Return the (x, y) coordinate for the center point of the cell that contains the specified text.  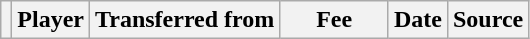
Transferred from (185, 20)
Player (51, 20)
Source (488, 20)
Date (418, 20)
Fee (334, 20)
